Find where the given text appears and provide that cell's center as [X, Y] coordinate. 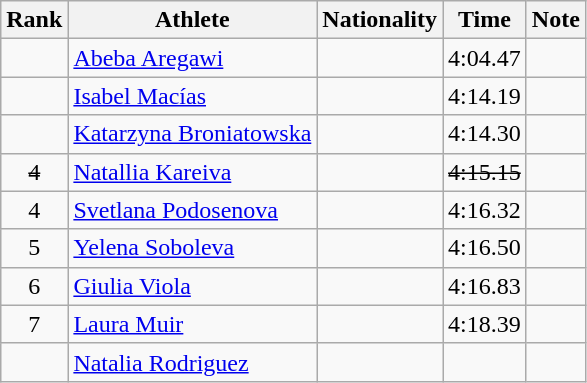
Athlete [192, 20]
Natalia Rodriguez [192, 362]
Abeba Aregawi [192, 58]
Isabel Macías [192, 96]
4:04.47 [485, 58]
7 [34, 324]
6 [34, 286]
4:14.30 [485, 134]
Natallia Kareiva [192, 172]
Note [556, 20]
Yelena Soboleva [192, 248]
4:16.83 [485, 286]
4:15.15 [485, 172]
4:16.32 [485, 210]
Svetlana Podosenova [192, 210]
Giulia Viola [192, 286]
4:14.19 [485, 96]
4:16.50 [485, 248]
Laura Muir [192, 324]
Time [485, 20]
Nationality [380, 20]
Katarzyna Broniatowska [192, 134]
Rank [34, 20]
4:18.39 [485, 324]
5 [34, 248]
